Return the (X, Y) coordinate for the center point of the cell that contains the specified text.  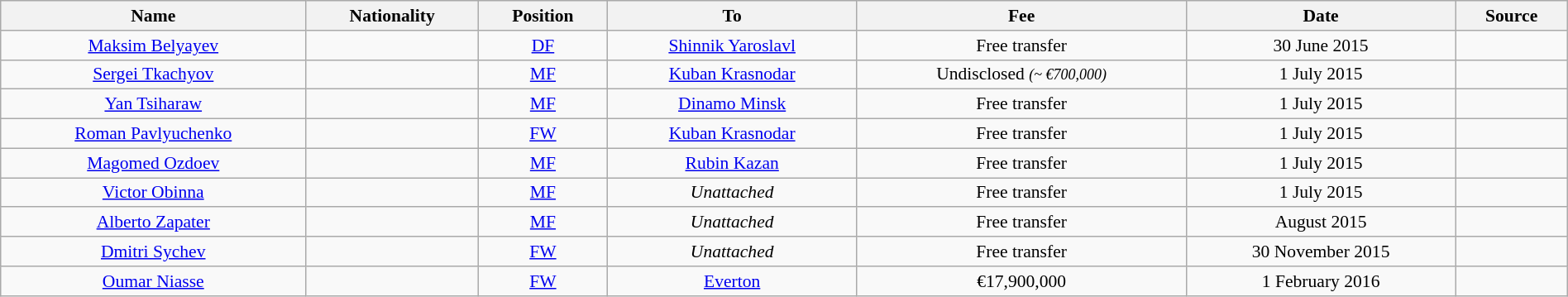
Fee (1021, 16)
To (732, 16)
Date (1321, 16)
1 February 2016 (1321, 281)
August 2015 (1321, 223)
Dmitri Sychev (154, 251)
Dinamo Minsk (732, 104)
30 June 2015 (1321, 46)
Name (154, 16)
30 November 2015 (1321, 251)
Nationality (392, 16)
€17,900,000 (1021, 281)
Source (1512, 16)
Shinnik Yaroslavl (732, 46)
Alberto Zapater (154, 223)
Undisclosed (~ €700,000) (1021, 74)
Victor Obinna (154, 193)
Sergei Tkachyov (154, 74)
Yan Tsiharaw (154, 104)
Roman Pavlyuchenko (154, 134)
Magomed Ozdoev (154, 163)
Position (543, 16)
Everton (732, 281)
Maksim Belyayev (154, 46)
Rubin Kazan (732, 163)
DF (543, 46)
Oumar Niasse (154, 281)
